Identify which cell holds the provided text, then report its (x, y) central coordinate. 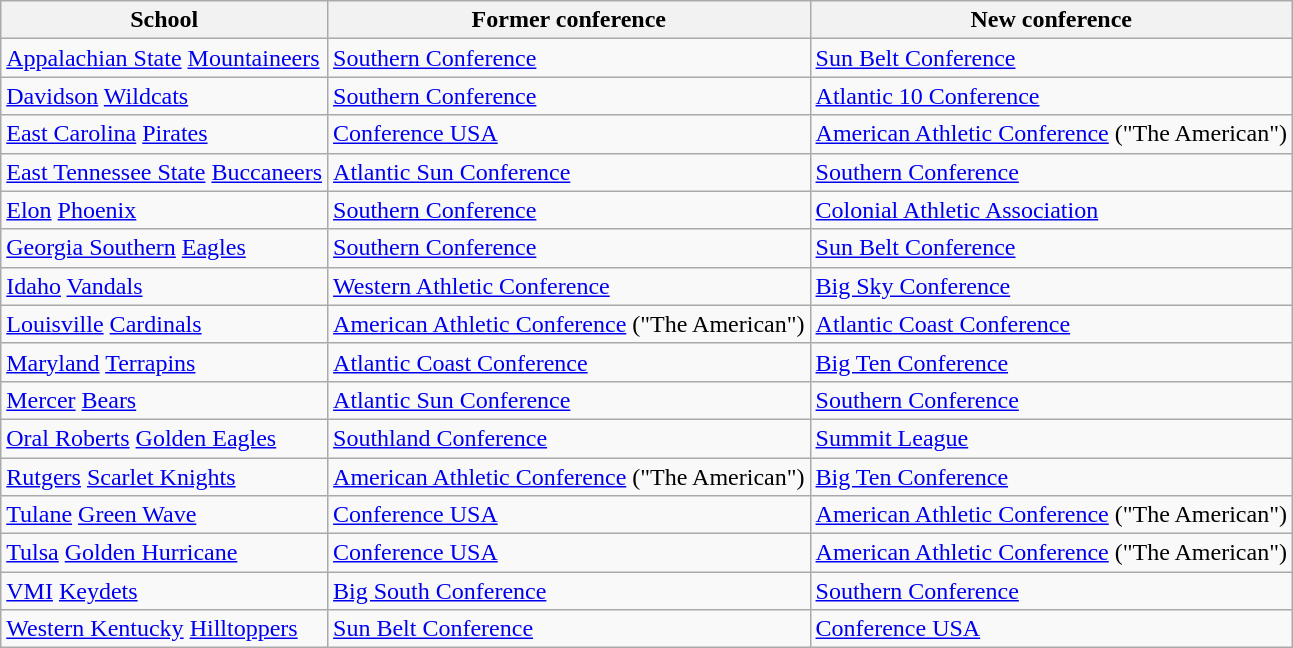
East Tennessee State Buccaneers (164, 172)
Western Athletic Conference (569, 286)
Rutgers Scarlet Knights (164, 477)
Southland Conference (569, 438)
Elon Phoenix (164, 210)
Atlantic 10 Conference (1051, 96)
New conference (1051, 20)
Tulane Green Wave (164, 515)
Western Kentucky Hilltoppers (164, 629)
Davidson Wildcats (164, 96)
Mercer Bears (164, 400)
Idaho Vandals (164, 286)
Appalachian State Mountaineers (164, 58)
Georgia Southern Eagles (164, 248)
Big Sky Conference (1051, 286)
Colonial Athletic Association (1051, 210)
Big South Conference (569, 591)
Summit League (1051, 438)
VMI Keydets (164, 591)
Maryland Terrapins (164, 362)
Former conference (569, 20)
East Carolina Pirates (164, 134)
Oral Roberts Golden Eagles (164, 438)
Tulsa Golden Hurricane (164, 553)
School (164, 20)
Louisville Cardinals (164, 324)
